Find where the given text appears and provide that cell's center as (X, Y) coordinate. 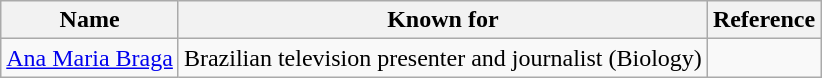
Brazilian television presenter and journalist (Biology) (442, 58)
Reference (764, 20)
Ana Maria Braga (90, 58)
Known for (442, 20)
Name (90, 20)
